Return (x, y) of the center of cell containing provided text 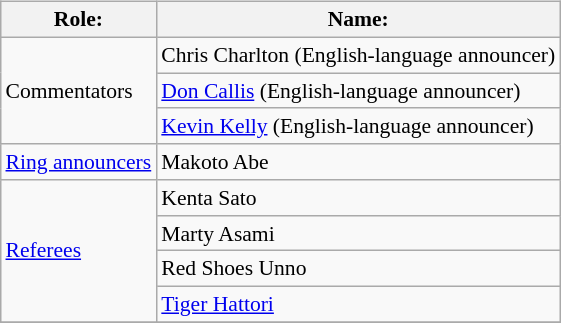
Makoto Abe (358, 162)
Tiger Hattori (358, 305)
Name: (358, 20)
Chris Charlton (English-language announcer) (358, 55)
Role: (78, 20)
Marty Asami (358, 233)
Kevin Kelly (English-language announcer) (358, 126)
Ring announcers (78, 162)
Commentators (78, 90)
Red Shoes Unno (358, 269)
Don Callis (English-language announcer) (358, 91)
Kenta Sato (358, 198)
Referees (78, 251)
